From the cell containing the given text, extract its center point as [X, Y] coordinate. 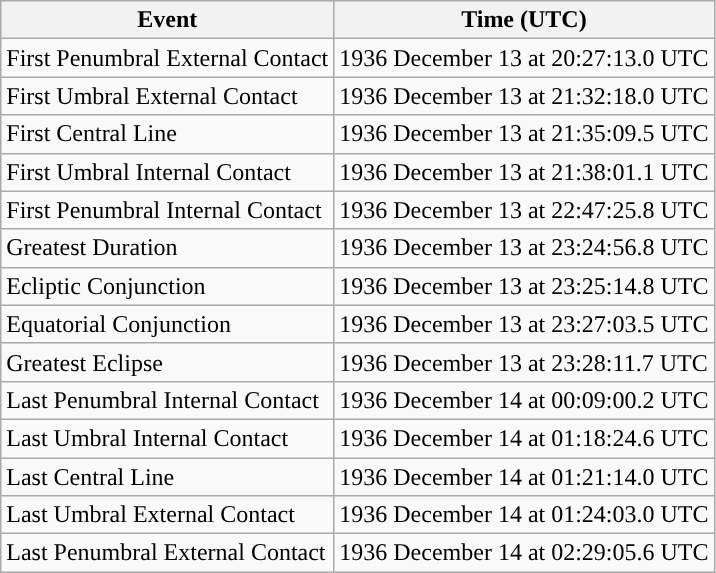
1936 December 13 at 21:38:01.1 UTC [524, 172]
Last Penumbral External Contact [168, 553]
1936 December 14 at 01:21:14.0 UTC [524, 477]
1936 December 13 at 22:47:25.8 UTC [524, 210]
1936 December 14 at 00:09:00.2 UTC [524, 400]
Last Central Line [168, 477]
1936 December 13 at 23:27:03.5 UTC [524, 324]
Last Umbral Internal Contact [168, 438]
First Central Line [168, 134]
First Penumbral Internal Contact [168, 210]
Time (UTC) [524, 20]
Equatorial Conjunction [168, 324]
1936 December 13 at 23:28:11.7 UTC [524, 362]
1936 December 13 at 21:35:09.5 UTC [524, 134]
Ecliptic Conjunction [168, 286]
Greatest Duration [168, 248]
Last Umbral External Contact [168, 515]
Event [168, 20]
First Umbral External Contact [168, 96]
First Umbral Internal Contact [168, 172]
1936 December 13 at 21:32:18.0 UTC [524, 96]
1936 December 13 at 23:25:14.8 UTC [524, 286]
First Penumbral External Contact [168, 58]
1936 December 14 at 01:24:03.0 UTC [524, 515]
1936 December 13 at 20:27:13.0 UTC [524, 58]
1936 December 13 at 23:24:56.8 UTC [524, 248]
Greatest Eclipse [168, 362]
1936 December 14 at 02:29:05.6 UTC [524, 553]
1936 December 14 at 01:18:24.6 UTC [524, 438]
Last Penumbral Internal Contact [168, 400]
